Determine the (x, y) coordinate at the center of the cell enclosing the given text.  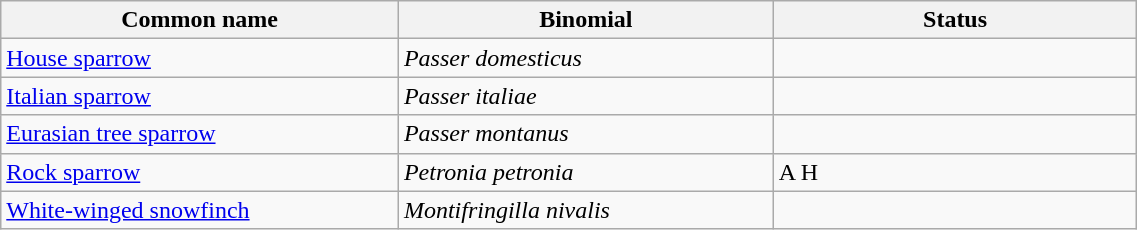
A H (955, 172)
Rock sparrow (200, 172)
Status (955, 20)
Binomial (586, 20)
Common name (200, 20)
Petronia petronia (586, 172)
White-winged snowfinch (200, 210)
House sparrow (200, 58)
Eurasian tree sparrow (200, 134)
Passer domesticus (586, 58)
Italian sparrow (200, 96)
Montifringilla nivalis (586, 210)
Passer italiae (586, 96)
Passer montanus (586, 134)
